Extract the (X, Y) coordinate from the center of the cell holding the provided text.  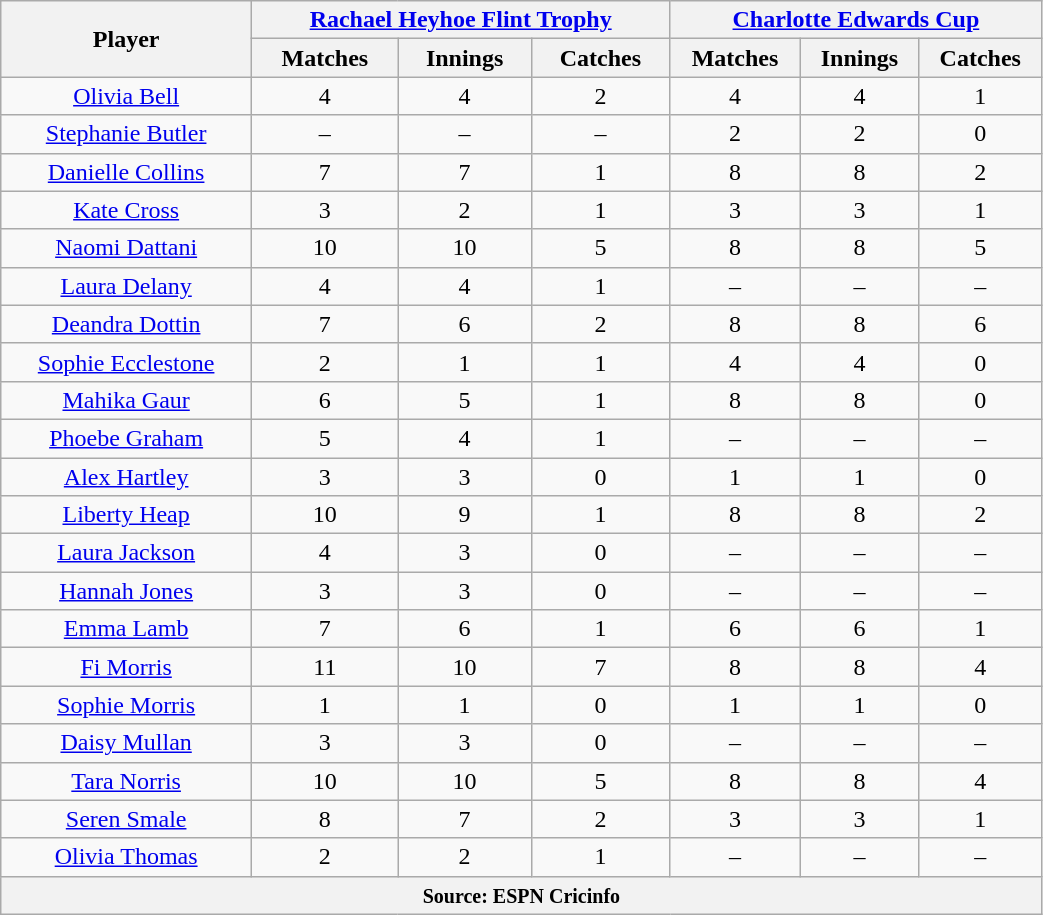
Stephanie Butler (126, 134)
Sophie Ecclestone (126, 362)
9 (464, 515)
Tara Norris (126, 781)
Charlotte Edwards Cup (856, 20)
Emma Lamb (126, 629)
Mahika Gaur (126, 400)
Danielle Collins (126, 172)
Kate Cross (126, 210)
Olivia Thomas (126, 857)
Alex Hartley (126, 477)
Phoebe Graham (126, 438)
11 (326, 667)
Deandra Dottin (126, 324)
Player (126, 39)
Fi Morris (126, 667)
Liberty Heap (126, 515)
Olivia Bell (126, 96)
Hannah Jones (126, 591)
Sophie Morris (126, 705)
Source: ESPN Cricinfo (522, 895)
Daisy Mullan (126, 743)
Rachael Heyhoe Flint Trophy (461, 20)
Laura Jackson (126, 553)
Laura Delany (126, 286)
Naomi Dattani (126, 248)
Seren Smale (126, 819)
